Determine the (X, Y) coordinate at the center of the cell enclosing the given text.  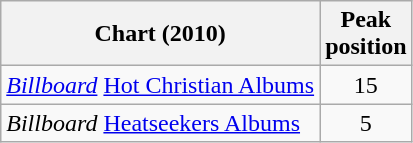
Chart (2010) (160, 34)
15 (366, 85)
Billboard Heatseekers Albums (160, 123)
Billboard Hot Christian Albums (160, 85)
5 (366, 123)
Peakposition (366, 34)
